For the text-containing cell, return its midpoint in [x, y] coordinate format. 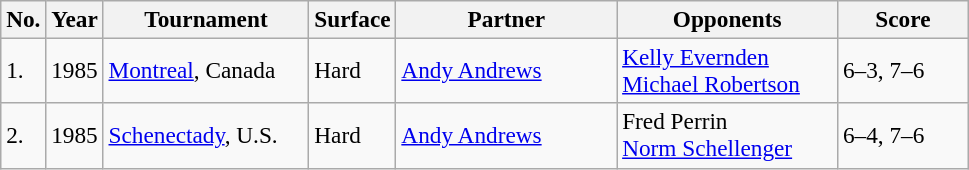
Partner [506, 19]
Score [904, 19]
No. [24, 19]
Montreal, Canada [206, 70]
Schenectady, U.S. [206, 136]
2. [24, 136]
Tournament [206, 19]
Kelly Evernden Michael Robertson [728, 70]
1. [24, 70]
6–4, 7–6 [904, 136]
Fred Perrin Norm Schellenger [728, 136]
6–3, 7–6 [904, 70]
Year [74, 19]
Opponents [728, 19]
Surface [352, 19]
